Return (x, y) of the center of cell containing provided text 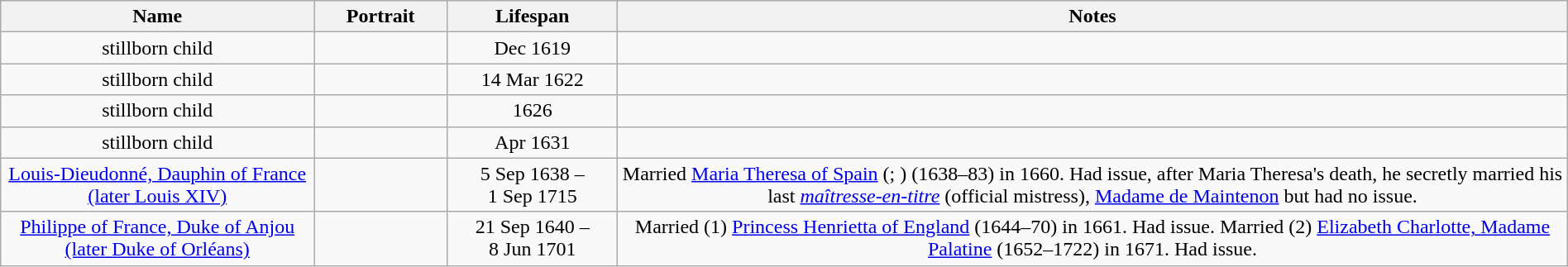
Portrait (380, 17)
Lifespan (533, 17)
Name (157, 17)
21 Sep 1640 – 8 Jun 1701 (533, 238)
14 Mar 1622 (533, 79)
Notes (1092, 17)
Louis-Dieudonné, Dauphin of France (later Louis XIV) (157, 185)
Apr 1631 (533, 142)
Dec 1619 (533, 48)
1626 (533, 111)
Philippe of France, Duke of Anjou (later Duke of Orléans) (157, 238)
5 Sep 1638 – 1 Sep 1715 (533, 185)
